Identify which cell holds the provided text, then report its (X, Y) central coordinate. 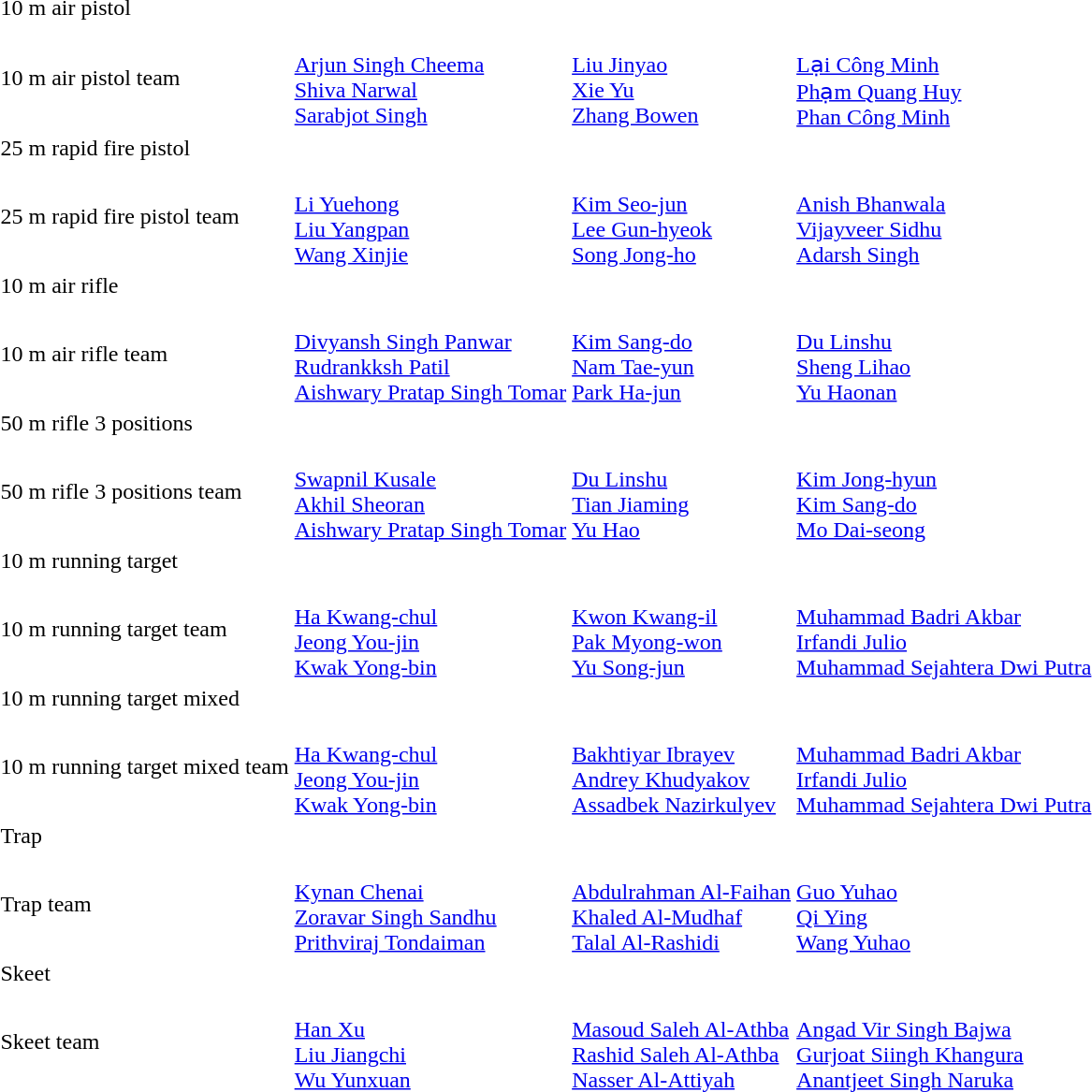
Arjun Singh CheemaShiva NarwalSarabjot Singh (430, 78)
Li YuehongLiu YangpanWang Xinjie (430, 217)
Bakhtiyar IbrayevAndrey KhudyakovAssadbek Nazirkulyev (681, 767)
Kim Sang-doNam Tae-yunPark Ha-jun (681, 354)
Liu JinyaoXie YuZhang Bowen (681, 78)
Divyansh Singh PanwarRudrankksh PatilAishwary Pratap Singh Tomar (430, 354)
Kynan ChenaiZoravar Singh SandhuPrithviraj Tondaiman (430, 904)
Abdulrahman Al-FaihanKhaled Al-MudhafTalal Al-Rashidi (681, 904)
Kwon Kwang-ilPak Myong-wonYu Song-jun (681, 629)
Kim Seo-junLee Gun-hyeokSong Jong-ho (681, 217)
Du LinshuTian JiamingYu Hao (681, 492)
Swapnil KusaleAkhil SheoranAishwary Pratap Singh Tomar (430, 492)
